From the cell containing the given text, extract its center point as (X, Y) coordinate. 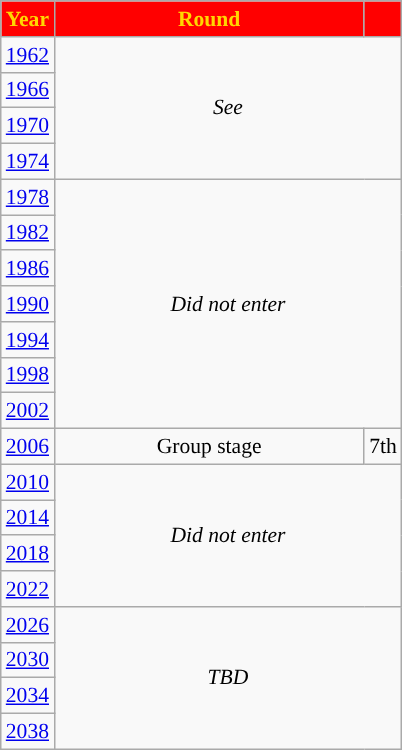
2038 (28, 732)
2030 (28, 660)
2014 (28, 518)
TBD (228, 678)
See (228, 108)
Round (209, 19)
Year (28, 19)
1966 (28, 90)
2006 (28, 447)
2022 (28, 589)
1998 (28, 375)
7th (383, 447)
2018 (28, 554)
Group stage (209, 447)
2010 (28, 482)
2002 (28, 411)
2034 (28, 696)
1962 (28, 55)
1994 (28, 340)
1990 (28, 304)
1986 (28, 269)
1974 (28, 162)
1970 (28, 126)
1982 (28, 233)
2026 (28, 625)
1978 (28, 197)
